Pinpoint the cell where the given text exists, returning its [x, y] midpoint coordinate. 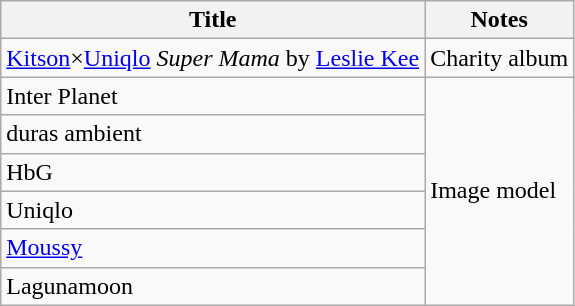
duras ambient [213, 134]
HbG [213, 172]
Charity album [500, 58]
Title [213, 20]
Lagunamoon [213, 286]
Kitson×Uniqlo Super Mama by Leslie Kee [213, 58]
Notes [500, 20]
Inter Planet [213, 96]
Image model [500, 191]
Moussy [213, 248]
Uniqlo [213, 210]
